Pinpoint the cell where the given text exists, returning its (x, y) midpoint coordinate. 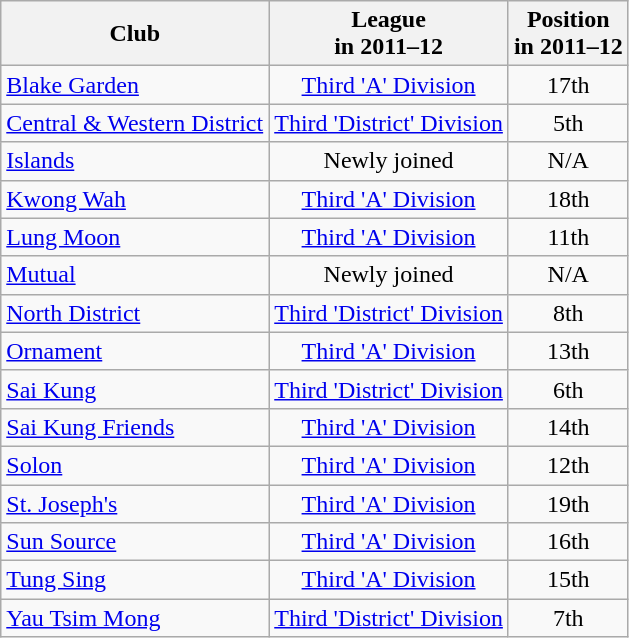
6th (568, 389)
Lung Moon (135, 237)
5th (568, 123)
8th (568, 313)
Ornament (135, 351)
Sai Kung (135, 389)
Sai Kung Friends (135, 427)
Islands (135, 161)
19th (568, 503)
Sun Source (135, 542)
15th (568, 580)
Blake Garden (135, 85)
Mutual (135, 275)
North District (135, 313)
16th (568, 542)
Kwong Wah (135, 199)
Club (135, 34)
12th (568, 465)
18th (568, 199)
Leaguein 2011–12 (389, 34)
Tung Sing (135, 580)
11th (568, 237)
Positionin 2011–12 (568, 34)
Central & Western District (135, 123)
St. Joseph's (135, 503)
14th (568, 427)
Yau Tsim Mong (135, 618)
Solon (135, 465)
13th (568, 351)
7th (568, 618)
17th (568, 85)
